Locate the cell with the specified text and output its (X, Y) center coordinate. 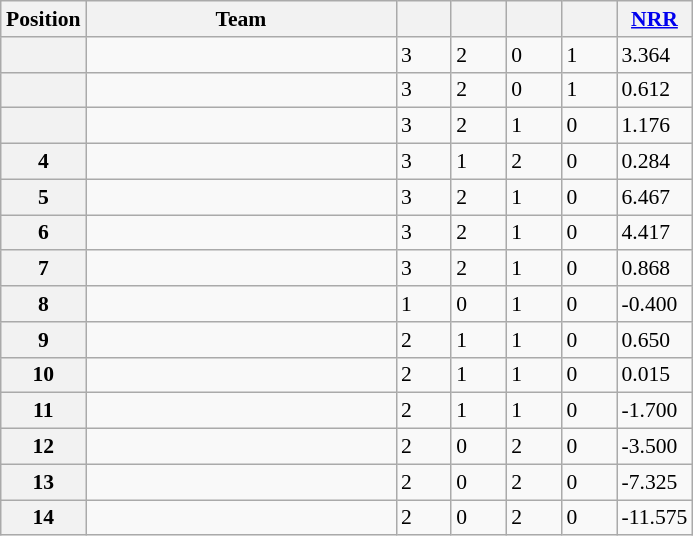
14 (44, 518)
0.015 (654, 375)
0.650 (654, 340)
1.176 (654, 126)
6 (44, 233)
4.417 (654, 233)
4 (44, 162)
-7.325 (654, 482)
Position (44, 19)
6.467 (654, 197)
0.868 (654, 269)
-1.700 (654, 411)
0.612 (654, 90)
Team (241, 19)
9 (44, 340)
12 (44, 447)
5 (44, 197)
3.364 (654, 55)
10 (44, 375)
-11.575 (654, 518)
8 (44, 304)
-3.500 (654, 447)
13 (44, 482)
NRR (654, 19)
11 (44, 411)
-0.400 (654, 304)
7 (44, 269)
0.284 (654, 162)
